For the text-containing cell, return its midpoint in [x, y] coordinate format. 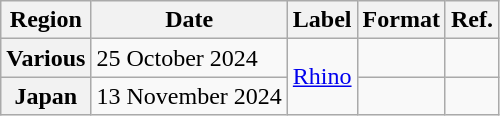
Format [401, 20]
Various [46, 58]
Ref. [472, 20]
Rhino [322, 77]
13 November 2024 [189, 96]
Japan [46, 96]
Label [322, 20]
Region [46, 20]
25 October 2024 [189, 58]
Date [189, 20]
